Identify which cell holds the provided text, then report its [X, Y] central coordinate. 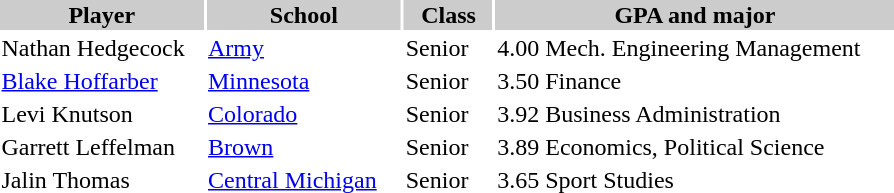
3.89 Economics, Political Science [695, 147]
3.92 Business Administration [695, 114]
3.50 Finance [695, 81]
School [304, 15]
Garrett Leffelman [102, 147]
Class [448, 15]
4.00 Mech. Engineering Management [695, 48]
GPA and major [695, 15]
Player [102, 15]
Blake Hoffarber [102, 81]
Levi Knutson [102, 114]
Army [304, 48]
Colorado [304, 114]
Brown [304, 147]
Minnesota [304, 81]
Nathan Hedgecock [102, 48]
